Find where the given text appears and provide that cell's center as (x, y) coordinate. 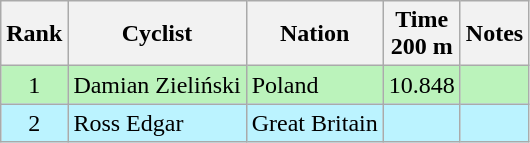
2 (34, 123)
Nation (314, 34)
Notes (494, 34)
10.848 (422, 85)
Poland (314, 85)
1 (34, 85)
Time200 m (422, 34)
Rank (34, 34)
Ross Edgar (157, 123)
Cyclist (157, 34)
Damian Zieliński (157, 85)
Great Britain (314, 123)
